Locate the cell with the specified text and output its [x, y] center coordinate. 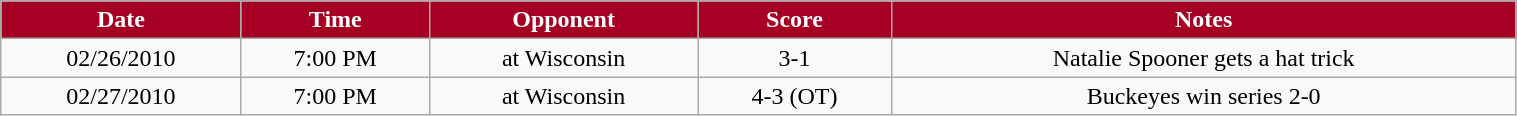
Date [121, 20]
Notes [1204, 20]
Opponent [564, 20]
4-3 (OT) [795, 96]
Natalie Spooner gets a hat trick [1204, 58]
Buckeyes win series 2-0 [1204, 96]
02/26/2010 [121, 58]
3-1 [795, 58]
Time [335, 20]
Score [795, 20]
02/27/2010 [121, 96]
